Provide the (x, y) coordinate of the cell's center where the given text is located.  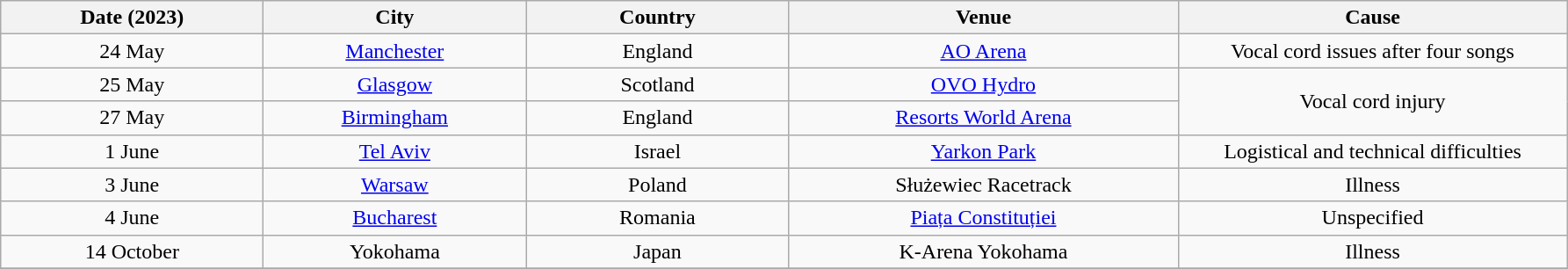
25 May (132, 84)
Japan (657, 251)
24 May (132, 51)
Country (657, 18)
Vocal cord issues after four songs (1372, 51)
Romania (657, 218)
Date (2023) (132, 18)
City (395, 18)
27 May (132, 118)
Resorts World Arena (984, 118)
Unspecified (1372, 218)
Manchester (395, 51)
4 June (132, 218)
Cause (1372, 18)
Vocal cord injury (1372, 101)
1 June (132, 151)
Yokohama (395, 251)
K-Arena Yokohama (984, 251)
Warsaw (395, 185)
Bucharest (395, 218)
14 October (132, 251)
Poland (657, 185)
Yarkon Park (984, 151)
Venue (984, 18)
Logistical and technical difficulties (1372, 151)
Scotland (657, 84)
OVO Hydro (984, 84)
Israel (657, 151)
3 June (132, 185)
Tel Aviv (395, 151)
Birmingham (395, 118)
Służewiec Racetrack (984, 185)
Piața Constituției (984, 218)
Glasgow (395, 84)
AO Arena (984, 51)
